Provide the [x, y] coordinate of the cell's center where the given text is located.  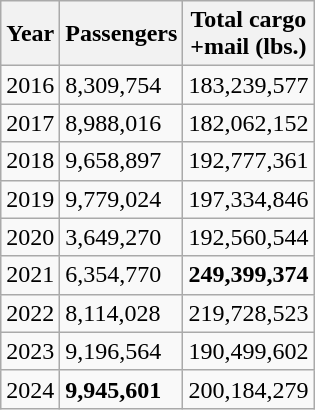
2024 [30, 389]
2018 [30, 161]
2016 [30, 85]
9,196,564 [122, 351]
2023 [30, 351]
9,945,601 [122, 389]
9,779,024 [122, 199]
2019 [30, 199]
219,728,523 [248, 313]
2022 [30, 313]
8,988,016 [122, 123]
2021 [30, 275]
Passengers [122, 34]
182,062,152 [248, 123]
183,239,577 [248, 85]
6,354,770 [122, 275]
9,658,897 [122, 161]
192,777,361 [248, 161]
Year [30, 34]
8,309,754 [122, 85]
249,399,374 [248, 275]
197,334,846 [248, 199]
2017 [30, 123]
2020 [30, 237]
8,114,028 [122, 313]
Total cargo+mail (lbs.) [248, 34]
190,499,602 [248, 351]
192,560,544 [248, 237]
200,184,279 [248, 389]
3,649,270 [122, 237]
